Scan for the cell matching the given text and deliver its (X, Y) coordinate at center. 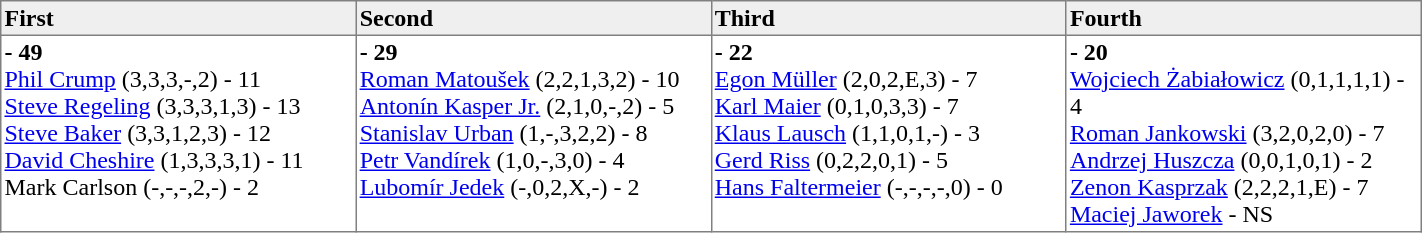
- 22Egon Müller (2,0,2,E,3) - 7 Karl Maier (0,1,0,3,3) - 7 Klaus Lausch (1,1,0,1,-) - 3 Gerd Riss (0,2,2,0,1) - 5 Hans Faltermeier (-,-,-,-,0) - 0 (888, 133)
First (178, 18)
Second (534, 18)
Third (888, 18)
Fourth (1244, 18)
